Output the [x, y] coordinate of the center of the cell containing the given text.  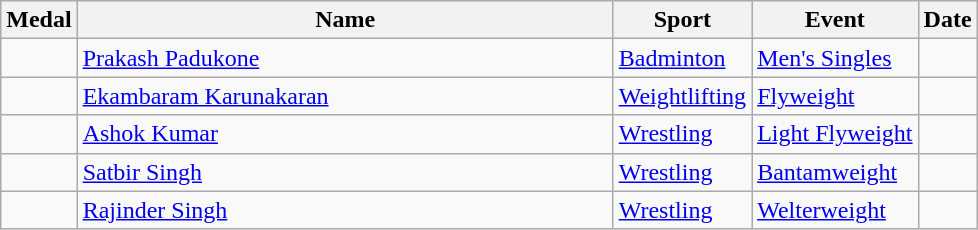
Bantamweight [835, 172]
Ekambaram Karunakaran [345, 96]
Prakash Padukone [345, 58]
Men's Singles [835, 58]
Ashok Kumar [345, 134]
Event [835, 20]
Light Flyweight [835, 134]
Rajinder Singh [345, 210]
Medal [39, 20]
Weightlifting [682, 96]
Welterweight [835, 210]
Badminton [682, 58]
Satbir Singh [345, 172]
Name [345, 20]
Flyweight [835, 96]
Sport [682, 20]
Date [948, 20]
